For the text-containing cell, return its midpoint in (x, y) coordinate format. 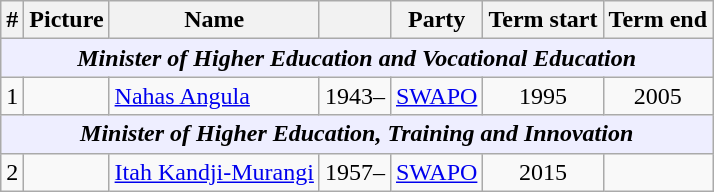
2005 (658, 96)
2015 (543, 172)
Picture (66, 20)
1995 (543, 96)
1 (12, 96)
Party (436, 20)
# (12, 20)
2 (12, 172)
Term end (658, 20)
Name (214, 20)
Minister of Higher Education and Vocational Education (357, 58)
1943– (354, 96)
Nahas Angula (214, 96)
Minister of Higher Education, Training and Innovation (357, 134)
1957– (354, 172)
Itah Kandji-Murangi (214, 172)
Term start (543, 20)
